Provide the (X, Y) coordinate of the cell's center where the given text is located.  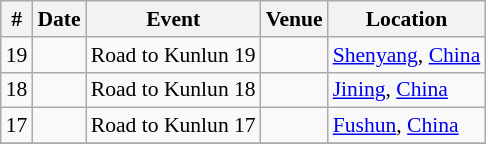
Date (58, 19)
Event (174, 19)
# (17, 19)
Shenyang, China (407, 55)
Road to Kunlun 18 (174, 90)
18 (17, 90)
17 (17, 126)
Venue (294, 19)
Road to Kunlun 17 (174, 126)
Jining, China (407, 90)
Location (407, 19)
19 (17, 55)
Fushun, China (407, 126)
Road to Kunlun 19 (174, 55)
